From the cell containing the given text, extract its center point as [x, y] coordinate. 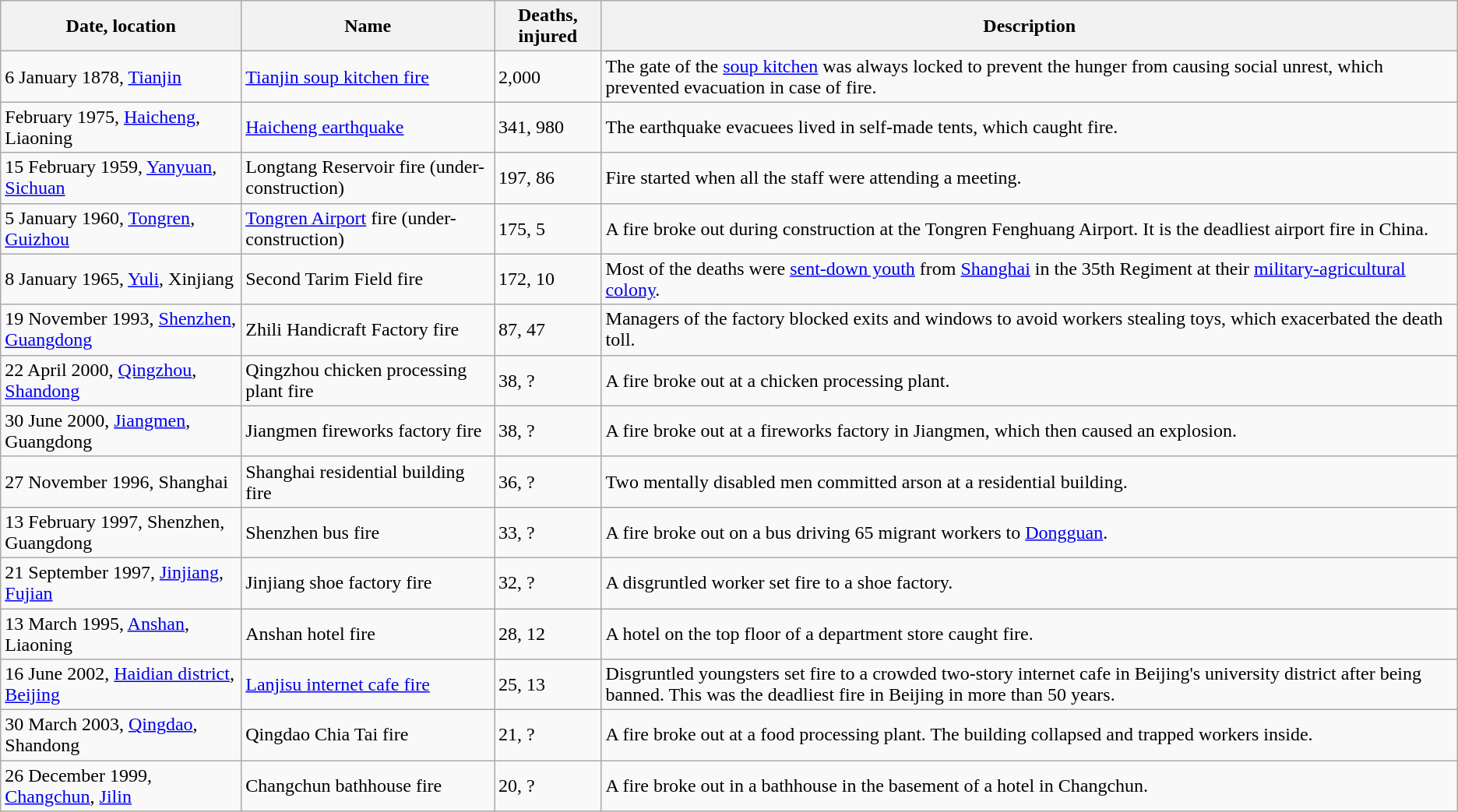
15 February 1959, Yanyuan, Sichuan [121, 178]
13 March 1995, Anshan, Liaoning [121, 634]
197, 86 [548, 178]
32, ? [548, 582]
A disgruntled worker set fire to a shoe factory. [1030, 582]
21, ? [548, 735]
22 April 2000, Qingzhou, Shandong [121, 380]
Jinjiang shoe factory fire [368, 582]
A fire broke out on a bus driving 65 migrant workers to Dongguan. [1030, 533]
27 November 1996, Shanghai [121, 481]
Tianjin soup kitchen fire [368, 76]
Date, location [121, 26]
16 June 2002, Haidian district, Beijing [121, 685]
30 March 2003, Qingdao, Shandong [121, 735]
A hotel on the top floor of a department store caught fire. [1030, 634]
21 September 1997, Jinjiang, Fujian [121, 582]
33, ? [548, 533]
Qingzhou chicken processing plant fire [368, 380]
February 1975, Haicheng, Liaoning [121, 128]
175, 5 [548, 229]
36, ? [548, 481]
87, 47 [548, 330]
The gate of the soup kitchen was always locked to prevent the hunger from causing social unrest, which prevented evacuation in case of fire. [1030, 76]
172, 10 [548, 279]
Anshan hotel fire [368, 634]
A fire broke out during construction at the Tongren Fenghuang Airport. It is the deadliest airport fire in China. [1030, 229]
A fire broke out at a food processing plant. The building collapsed and trapped workers inside. [1030, 735]
Lanjisu internet cafe fire [368, 685]
30 June 2000, Jiangmen, Guangdong [121, 431]
28, 12 [548, 634]
19 November 1993, Shenzhen, Guangdong [121, 330]
Name [368, 26]
6 January 1878, Tianjin [121, 76]
5 January 1960, Tongren, Guizhou [121, 229]
Two mentally disabled men committed arson at a residential building. [1030, 481]
Deaths, injured [548, 26]
The earthquake evacuees lived in self-made tents, which caught fire. [1030, 128]
Longtang Reservoir fire (under-construction) [368, 178]
Haicheng earthquake [368, 128]
Qingdao Chia Tai fire [368, 735]
341, 980 [548, 128]
25, 13 [548, 685]
Tongren Airport fire (under-construction) [368, 229]
Shanghai residential building fire [368, 481]
2,000 [548, 76]
Most of the deaths were sent-down youth from Shanghai in the 35th Regiment at their military-agricultural colony. [1030, 279]
20, ? [548, 786]
Description [1030, 26]
A fire broke out in a bathhouse in the basement of a hotel in Changchun. [1030, 786]
A fire broke out at a chicken processing plant. [1030, 380]
8 January 1965, Yuli, Xinjiang [121, 279]
26 December 1999, Changchun, Jilin [121, 786]
Zhili Handicraft Factory fire [368, 330]
Managers of the factory blocked exits and windows to avoid workers stealing toys, which exacerbated the death toll. [1030, 330]
13 February 1997, Shenzhen, Guangdong [121, 533]
A fire broke out at a fireworks factory in Jiangmen, which then caused an explosion. [1030, 431]
Changchun bathhouse fire [368, 786]
Shenzhen bus fire [368, 533]
Jiangmen fireworks factory fire [368, 431]
Fire started when all the staff were attending a meeting. [1030, 178]
Second Tarim Field fire [368, 279]
